Search for the cell housing the specified text and yield its (x, y) center coordinate. 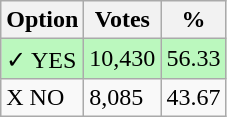
Option (42, 20)
43.67 (194, 97)
X NO (42, 97)
10,430 (122, 59)
8,085 (122, 97)
56.33 (194, 59)
% (194, 20)
Votes (122, 20)
✓ YES (42, 59)
